Find where the given text appears and provide that cell's center as [X, Y] coordinate. 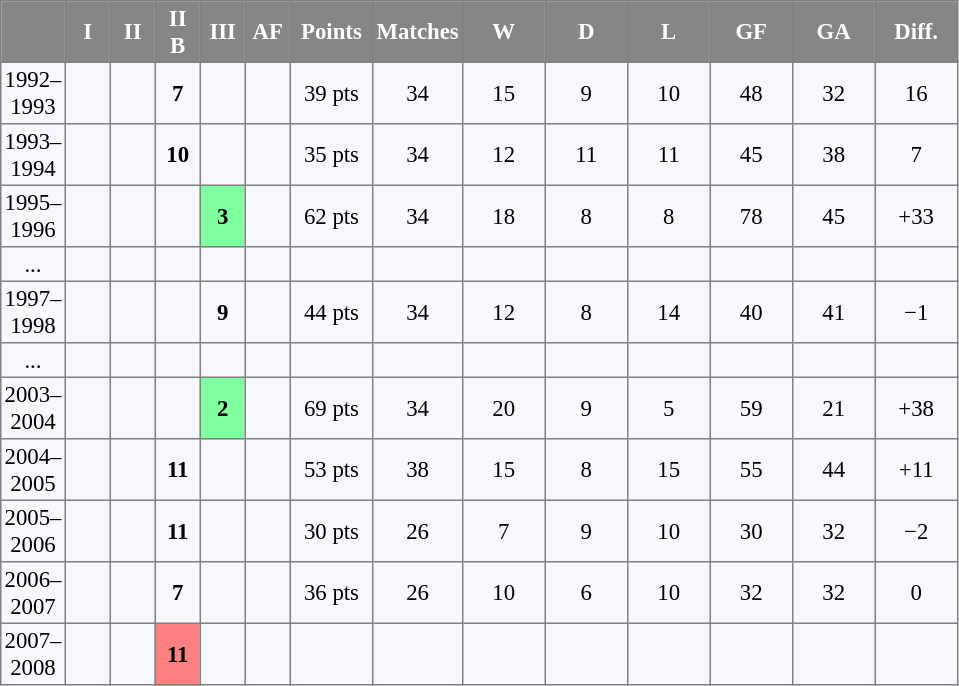
I [88, 32]
II B [178, 32]
44 [833, 470]
1995–1996 [33, 216]
36 pts [331, 593]
AF [268, 32]
Diff. [916, 32]
53 pts [331, 470]
II [132, 32]
3 [222, 216]
78 [751, 216]
2004–2005 [33, 470]
2 [222, 408]
30 [751, 531]
48 [751, 93]
0 [916, 593]
2005–2006 [33, 531]
W [503, 32]
44 pts [331, 312]
55 [751, 470]
1997–1998 [33, 312]
−1 [916, 312]
16 [916, 93]
+11 [916, 470]
69 pts [331, 408]
35 pts [331, 155]
2003–2004 [33, 408]
GF [751, 32]
−2 [916, 531]
5 [668, 408]
1993–1994 [33, 155]
59 [751, 408]
40 [751, 312]
GA [833, 32]
L [668, 32]
6 [586, 593]
21 [833, 408]
1992–1993 [33, 93]
18 [503, 216]
D [586, 32]
2006–2007 [33, 593]
30 pts [331, 531]
III [222, 32]
14 [668, 312]
Points [331, 32]
+38 [916, 408]
Matches [418, 32]
2007–2008 [33, 654]
39 pts [331, 93]
41 [833, 312]
+33 [916, 216]
20 [503, 408]
62 pts [331, 216]
